Identify which cell holds the provided text, then report its [X, Y] central coordinate. 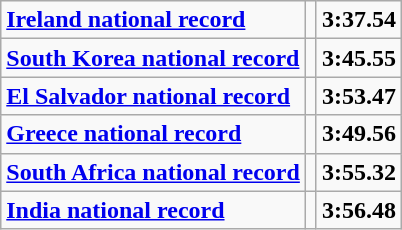
El Salvador national record [154, 96]
3:49.56 [358, 134]
South Korea national record [154, 58]
3:55.32 [358, 172]
3:45.55 [358, 58]
3:53.47 [358, 96]
Ireland national record [154, 20]
Greece national record [154, 134]
South Africa national record [154, 172]
India national record [154, 210]
3:56.48 [358, 210]
3:37.54 [358, 20]
